Determine the (x, y) coordinate at the center of the cell enclosing the given text.  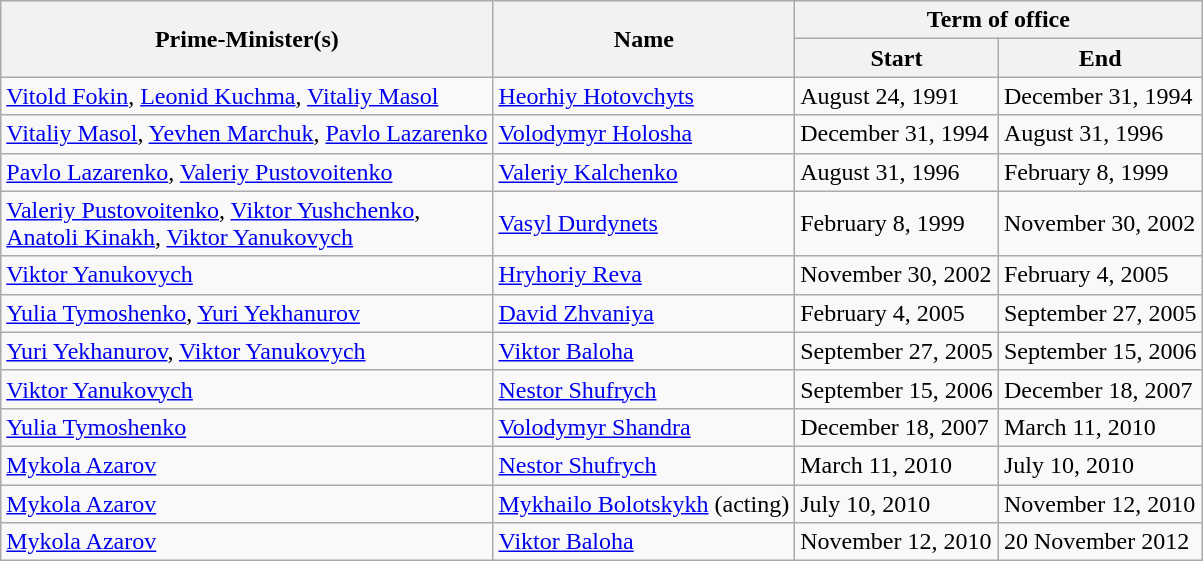
August 24, 1991 (897, 96)
Valeriy Kalchenko (644, 172)
Term of office (998, 20)
Volodymyr Shandra (644, 427)
Yulia Tymoshenko, Yuri Yekhanurov (247, 313)
Volodymyr Holosha (644, 134)
End (1100, 58)
Mykhailo Bolotskykh (acting) (644, 503)
Vitaliy Masol, Yevhen Marchuk, Pavlo Lazarenko (247, 134)
Heorhiy Hotovchyts (644, 96)
Prime-Minister(s) (247, 39)
20 November 2012 (1100, 542)
Hryhoriy Reva (644, 275)
Valeriy Pustovoitenko, Viktor Yushchenko, Anatoli Kinakh, Viktor Yanukovych (247, 224)
Vasyl Durdynets (644, 224)
Vitold Fokin, Leonid Kuchma, Vitaliy Masol (247, 96)
Start (897, 58)
Yuri Yekhanurov, Viktor Yanukovych (247, 351)
David Zhvaniya (644, 313)
Pavlo Lazarenko, Valeriy Pustovoitenko (247, 172)
Yulia Tymoshenko (247, 427)
Name (644, 39)
